Return (X, Y) of the center of cell containing provided text 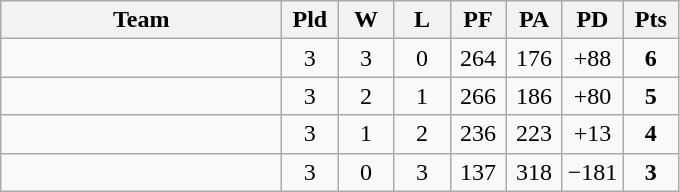
PA (534, 20)
4 (651, 134)
137 (478, 172)
5 (651, 96)
−181 (592, 172)
264 (478, 58)
223 (534, 134)
+80 (592, 96)
186 (534, 96)
Pts (651, 20)
6 (651, 58)
W (366, 20)
PD (592, 20)
176 (534, 58)
Team (142, 20)
318 (534, 172)
+13 (592, 134)
266 (478, 96)
PF (478, 20)
Pld (310, 20)
+88 (592, 58)
236 (478, 134)
L (422, 20)
